For the text-containing cell, return its midpoint in [X, Y] coordinate format. 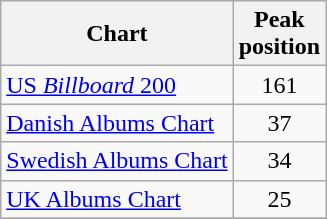
37 [279, 123]
UK Albums Chart [117, 199]
Peakposition [279, 34]
Danish Albums Chart [117, 123]
US Billboard 200 [117, 85]
34 [279, 161]
Chart [117, 34]
161 [279, 85]
Swedish Albums Chart [117, 161]
25 [279, 199]
